Extract the [X, Y] coordinate from the center of the cell holding the provided text.  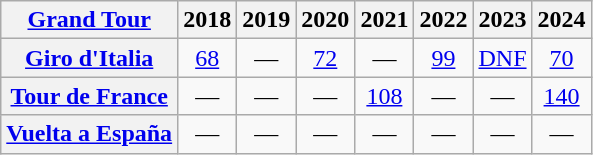
99 [444, 58]
2022 [444, 20]
Tour de France [90, 96]
2023 [502, 20]
68 [208, 58]
Vuelta a España [90, 134]
DNF [502, 58]
72 [326, 58]
2019 [266, 20]
Giro d'Italia [90, 58]
2021 [384, 20]
2020 [326, 20]
2018 [208, 20]
Grand Tour [90, 20]
108 [384, 96]
70 [562, 58]
2024 [562, 20]
140 [562, 96]
